For the text-containing cell, return its midpoint in (x, y) coordinate format. 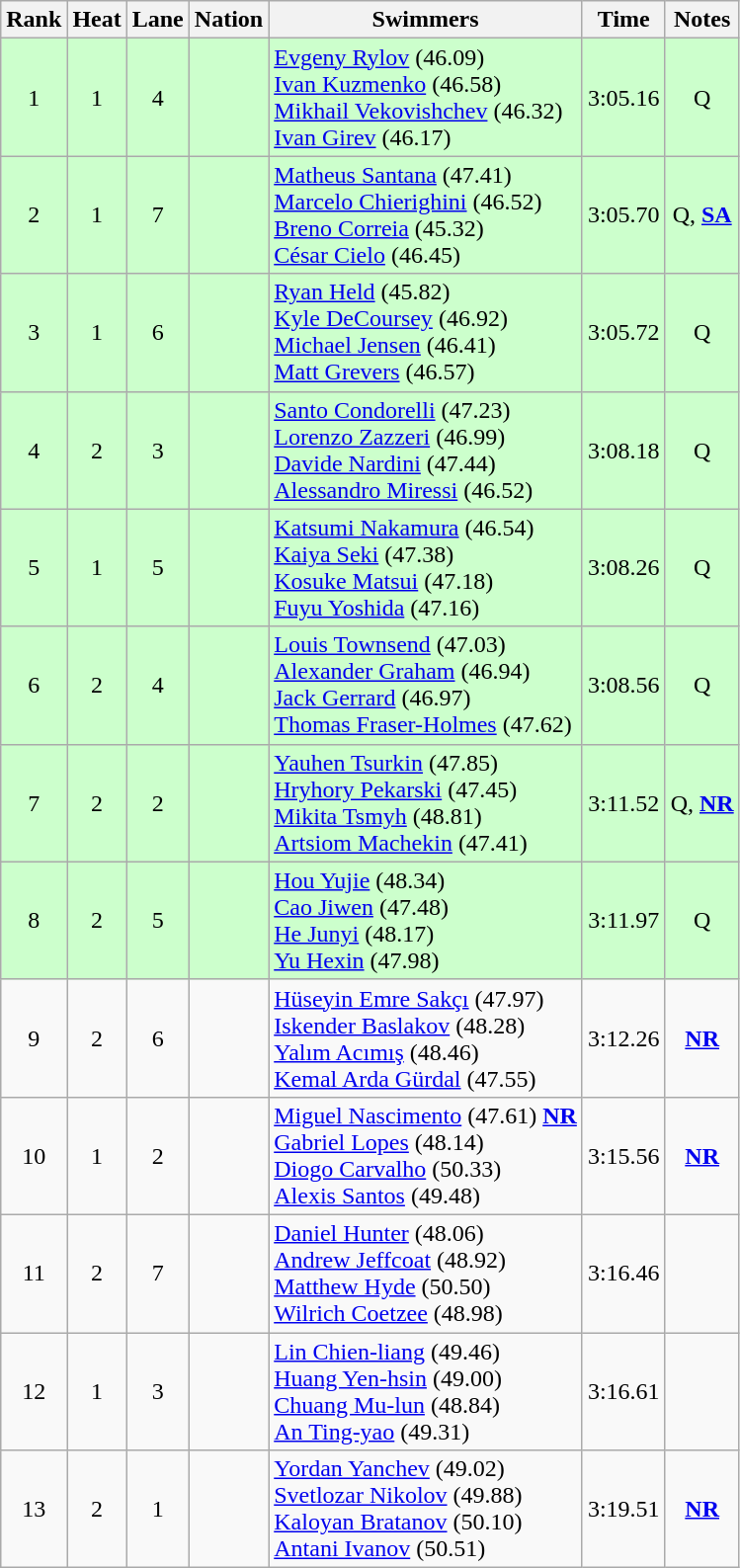
3:05.16 (623, 97)
3:08.26 (623, 567)
Matheus Santana (47.41)Marcelo Chierighini (46.52)Breno Correia (45.32)César Cielo (46.45) (426, 215)
Lin Chien-liang (49.46)Huang Yen-hsin (49.00)Chuang Mu-lun (48.84)An Ting-yao (49.31) (426, 1391)
Heat (97, 20)
3:08.56 (623, 686)
Hüseyin Emre Sakçı (47.97)Iskender Baslakov (48.28)Yalım Acımış (48.46)Kemal Arda Gürdal (47.55) (426, 1037)
Katsumi Nakamura (46.54)Kaiya Seki (47.38)Kosuke Matsui (47.18)Fuyu Yoshida (47.16) (426, 567)
Lane (158, 20)
3:05.72 (623, 332)
Q, SA (701, 215)
3:08.18 (623, 451)
Daniel Hunter (48.06)Andrew Jeffcoat (48.92)Matthew Hyde (50.50)Wilrich Coetzee (48.98) (426, 1273)
Q, NR (701, 802)
11 (34, 1273)
9 (34, 1037)
8 (34, 921)
3:05.70 (623, 215)
3:12.26 (623, 1037)
13 (34, 1510)
12 (34, 1391)
Notes (701, 20)
Evgeny Rylov (46.09)Ivan Kuzmenko (46.58)Mikhail Vekovishchev (46.32)Ivan Girev (46.17) (426, 97)
3:11.97 (623, 921)
Time (623, 20)
Santo Condorelli (47.23)Lorenzo Zazzeri (46.99)Davide Nardini (47.44)Alessandro Miressi (46.52) (426, 451)
10 (34, 1156)
Swimmers (426, 20)
3:19.51 (623, 1510)
Hou Yujie (48.34)Cao Jiwen (47.48)He Junyi (48.17)Yu Hexin (47.98) (426, 921)
3:11.52 (623, 802)
Yordan Yanchev (49.02)Svetlozar Nikolov (49.88)Kaloyan Bratanov (50.10)Antani Ivanov (50.51) (426, 1510)
3:16.61 (623, 1391)
Louis Townsend (47.03)Alexander Graham (46.94)Jack Gerrard (46.97)Thomas Fraser-Holmes (47.62) (426, 686)
Nation (228, 20)
Ryan Held (45.82)Kyle DeCoursey (46.92)Michael Jensen (46.41)Matt Grevers (46.57) (426, 332)
Miguel Nascimento (47.61) NRGabriel Lopes (48.14)Diogo Carvalho (50.33)Alexis Santos (49.48) (426, 1156)
3:16.46 (623, 1273)
3:15.56 (623, 1156)
Yauhen Tsurkin (47.85)Hryhory Pekarski (47.45)Mikita Tsmyh (48.81)Artsiom Machekin (47.41) (426, 802)
Rank (34, 20)
